Detect which cell encompasses the target text, then output its (X, Y) center coordinate. 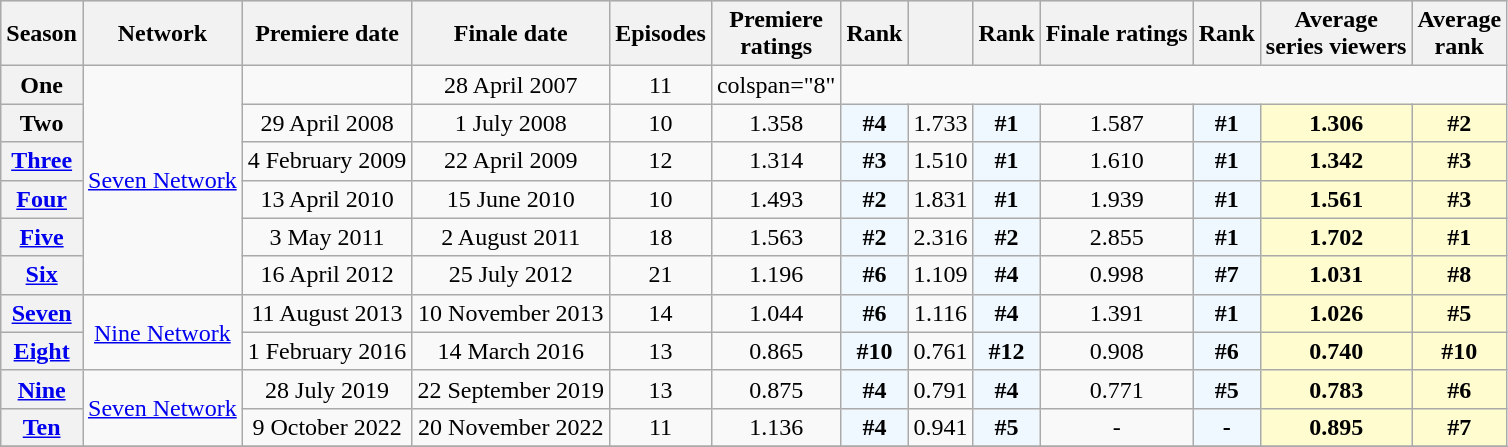
1.493 (776, 199)
22 April 2009 (511, 161)
3 May 2011 (327, 237)
1.031 (1336, 275)
Eight (42, 351)
2.855 (1116, 237)
Six (42, 275)
Nine (42, 389)
4 February 2009 (327, 161)
Averageseries viewers (1336, 34)
25 July 2012 (511, 275)
0.740 (1336, 351)
1.831 (940, 199)
1.391 (1116, 313)
1.196 (776, 275)
0.783 (1336, 389)
1.939 (1116, 199)
0.941 (940, 427)
0.865 (776, 351)
0.771 (1116, 389)
#12 (1006, 351)
1.026 (1336, 313)
Ten (42, 427)
0.908 (1116, 351)
1.587 (1116, 123)
16 April 2012 (327, 275)
10 November 2013 (511, 313)
28 July 2019 (327, 389)
0.998 (1116, 275)
colspan="8" (776, 85)
0.761 (940, 351)
Five (42, 237)
Finale ratings (1116, 34)
1.342 (1336, 161)
Averagerank (1460, 34)
22 September 2019 (511, 389)
Season (42, 34)
1 February 2016 (327, 351)
Premiereratings (776, 34)
0.875 (776, 389)
Episodes (661, 34)
Finale date (511, 34)
1.563 (776, 237)
1.136 (776, 427)
21 (661, 275)
1 July 2008 (511, 123)
1.610 (1116, 161)
Three (42, 161)
One (42, 85)
1.561 (1336, 199)
1.116 (940, 313)
0.791 (940, 389)
Premiere date (327, 34)
1.510 (940, 161)
18 (661, 237)
1.358 (776, 123)
14 (661, 313)
1.314 (776, 161)
29 April 2008 (327, 123)
13 April 2010 (327, 199)
2 August 2011 (511, 237)
Nine Network (162, 332)
1.109 (940, 275)
11 August 2013 (327, 313)
12 (661, 161)
9 October 2022 (327, 427)
14 March 2016 (511, 351)
20 November 2022 (511, 427)
Four (42, 199)
1.733 (940, 123)
0.895 (1336, 427)
1.306 (1336, 123)
#8 (1460, 275)
15 June 2010 (511, 199)
1.044 (776, 313)
Two (42, 123)
Network (162, 34)
Seven (42, 313)
28 April 2007 (511, 85)
1.702 (1336, 237)
2.316 (940, 237)
